Find where the given text appears and provide that cell's center as [X, Y] coordinate. 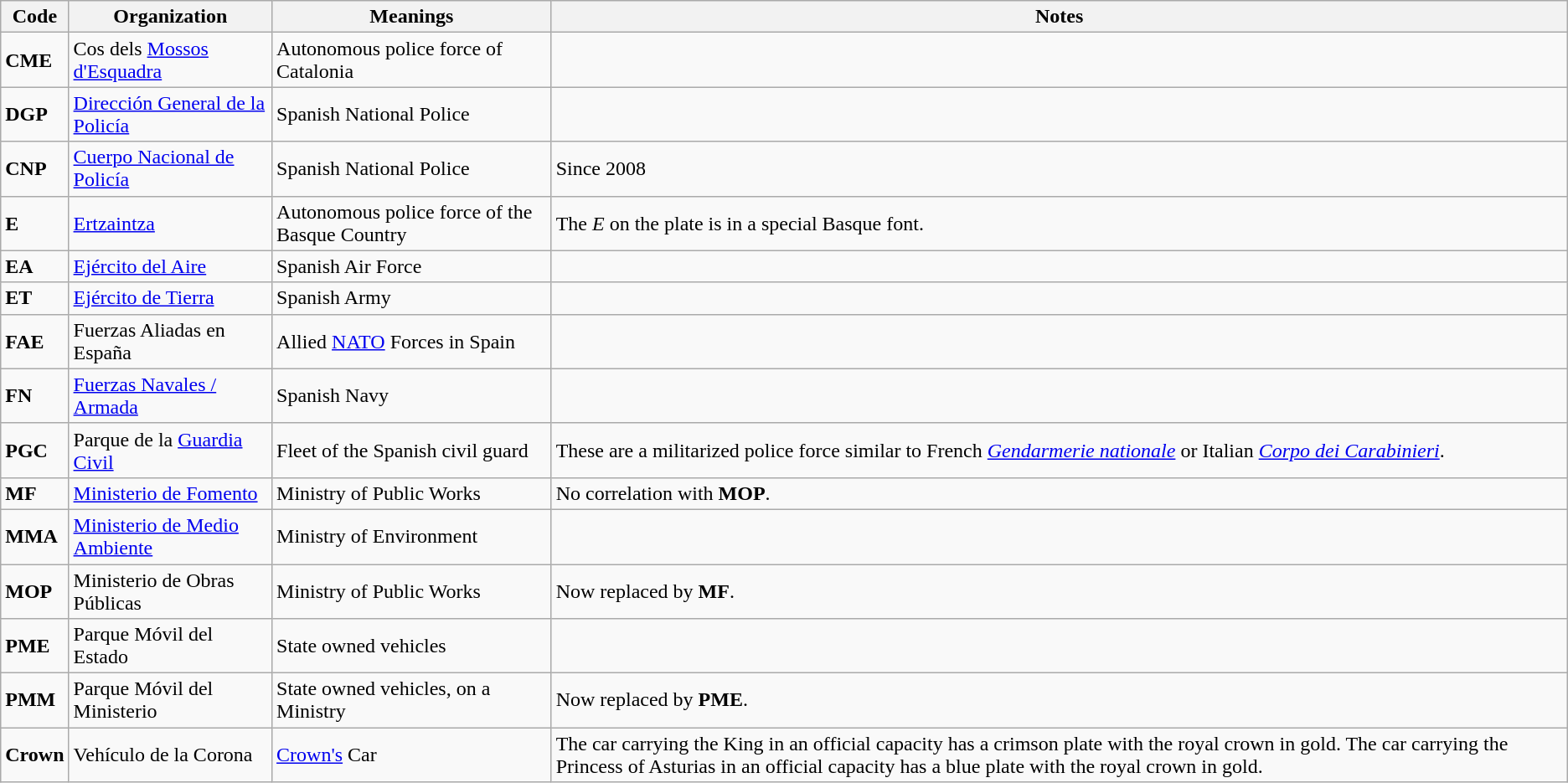
Since 2008 [1059, 169]
ET [35, 298]
Autonomous police force of the Basque Country [412, 223]
Meanings [412, 17]
PGC [35, 451]
Parque de la Guardia Civil [171, 451]
Spanish Navy [412, 395]
PME [35, 646]
Parque Móvil del Estado [171, 646]
DGP [35, 114]
Dirección General de la Policía [171, 114]
MOP [35, 591]
EA [35, 266]
Cos dels Mossos d'Esquadra [171, 60]
Ertzaintza [171, 223]
Ejército del Aire [171, 266]
State owned vehicles, on a Ministry [412, 700]
Fleet of the Spanish civil guard [412, 451]
Code [35, 17]
Vehículo de la Corona [171, 755]
Autonomous police force of Catalonia [412, 60]
Ministerio de Fomento [171, 493]
Ministerio de Obras Públicas [171, 591]
FN [35, 395]
Cuerpo Nacional de Policía [171, 169]
Fuerzas Aliadas en España [171, 342]
Crown's Car [412, 755]
Ejército de Tierra [171, 298]
State owned vehicles [412, 646]
Organization [171, 17]
Parque Móvil del Ministerio [171, 700]
Ministry of Environment [412, 536]
MMA [35, 536]
Spanish Air Force [412, 266]
Allied NATO Forces in Spain [412, 342]
Notes [1059, 17]
Ministerio de Medio Ambiente [171, 536]
These are a militarized police force similar to French Gendarmerie nationale or Italian Corpo dei Carabinieri. [1059, 451]
Spanish Army [412, 298]
The E on the plate is in a special Basque font. [1059, 223]
Fuerzas Navales / Armada [171, 395]
No correlation with MOP. [1059, 493]
Crown [35, 755]
CNP [35, 169]
E [35, 223]
PMM [35, 700]
MF [35, 493]
FAE [35, 342]
Now replaced by MF. [1059, 591]
CME [35, 60]
Now replaced by PME. [1059, 700]
